Detect which cell encompasses the target text, then output its (X, Y) center coordinate. 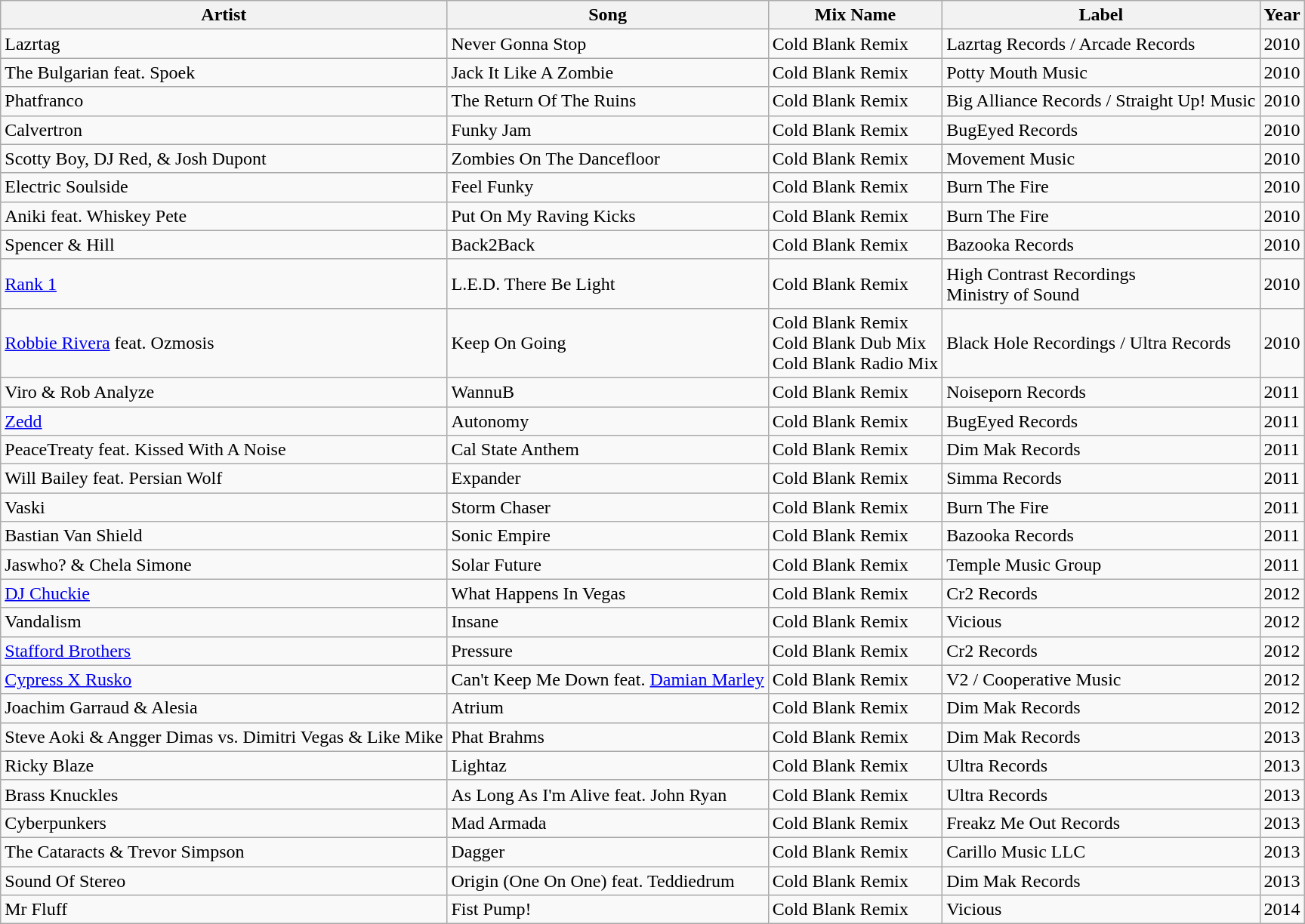
Cyberpunkers (224, 823)
Dagger (607, 852)
Steve Aoki & Angger Dimas vs. Dimitri Vegas & Like Mike (224, 737)
Artist (224, 15)
Lazrtag Records / Arcade Records (1101, 44)
WannuB (607, 392)
Jack It Like A Zombie (607, 72)
Phat Brahms (607, 737)
Simma Records (1101, 479)
Cal State Anthem (607, 450)
The Cataracts & Trevor Simpson (224, 852)
The Bulgarian feat. Spoek (224, 72)
Keep On Going (607, 343)
Origin (One On One) feat. Teddiedrum (607, 881)
Vandalism (224, 622)
Zedd (224, 420)
Sonic Empire (607, 536)
Aniki feat. Whiskey Pete (224, 216)
Carillo Music LLC (1101, 852)
Joachim Garraud & Alesia (224, 708)
Atrium (607, 708)
Bastian Van Shield (224, 536)
Brass Knuckles (224, 794)
Mr Fluff (224, 910)
Spencer & Hill (224, 245)
Potty Mouth Music (1101, 72)
Year (1282, 15)
PeaceTreaty feat. Kissed With A Noise (224, 450)
Vaski (224, 507)
Big Alliance Records / Straight Up! Music (1101, 101)
Stafford Brothers (224, 651)
Song (607, 15)
Pressure (607, 651)
As Long As I'm Alive feat. John Ryan (607, 794)
Mix Name (855, 15)
Black Hole Recordings / Ultra Records (1101, 343)
Phatfranco (224, 101)
L.E.D. There Be Light (607, 284)
Lazrtag (224, 44)
Calvertron (224, 130)
Solar Future (607, 565)
Never Gonna Stop (607, 44)
Label (1101, 15)
Cold Blank Remix Cold Blank Dub Mix Cold Blank Radio Mix (855, 343)
Cypress X Rusko (224, 679)
Insane (607, 622)
Robbie Rivera feat. Ozmosis (224, 343)
Lightaz (607, 765)
The Return Of The Ruins (607, 101)
Fist Pump! (607, 910)
Noiseporn Records (1101, 392)
Movement Music (1101, 159)
Zombies On The Dancefloor (607, 159)
Back2Back (607, 245)
Temple Music Group (1101, 565)
Scotty Boy, DJ Red, & Josh Dupont (224, 159)
Will Bailey feat. Persian Wolf (224, 479)
Funky Jam (607, 130)
Freakz Me Out Records (1101, 823)
Feel Funky (607, 187)
Mad Armada (607, 823)
Storm Chaser (607, 507)
High Contrast Recordings Ministry of Sound (1101, 284)
Can't Keep Me Down feat. Damian Marley (607, 679)
Jaswho? & Chela Simone (224, 565)
Put On My Raving Kicks (607, 216)
Sound Of Stereo (224, 881)
Ricky Blaze (224, 765)
2014 (1282, 910)
V2 / Cooperative Music (1101, 679)
Viro & Rob Analyze (224, 392)
DJ Chuckie (224, 593)
Expander (607, 479)
What Happens In Vegas (607, 593)
Rank 1 (224, 284)
Electric Soulside (224, 187)
Autonomy (607, 420)
